From the cell containing the given text, extract its center point as (x, y) coordinate. 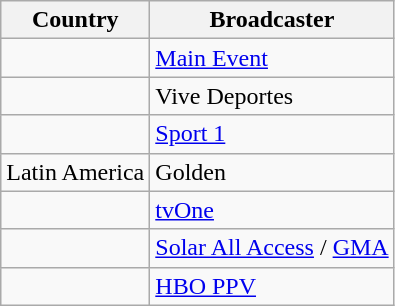
Broadcaster (272, 20)
Golden (272, 172)
Solar All Access / GMA (272, 248)
Country (76, 20)
HBO PPV (272, 286)
Latin America (76, 172)
Main Event (272, 58)
Vive Deportes (272, 96)
Sport 1 (272, 134)
tvOne (272, 210)
